Extract the (X, Y) coordinate from the center of the cell holding the provided text.  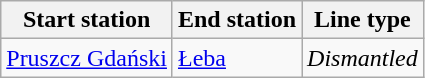
Line type (363, 20)
Pruszcz Gdański (87, 58)
End station (236, 20)
Dismantled (363, 58)
Start station (87, 20)
Łeba (236, 58)
